Return the [x, y] coordinate for the center point of the cell that contains the specified text.  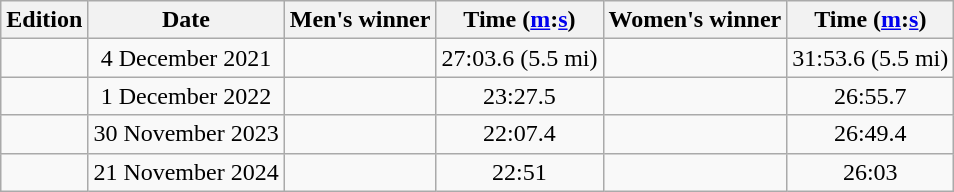
4 December 2021 [186, 58]
Men's winner [360, 20]
Edition [44, 20]
23:27.5 [520, 96]
26:55.7 [870, 96]
21 November 2024 [186, 172]
1 December 2022 [186, 96]
27:03.6 (5.5 mi) [520, 58]
26:49.4 [870, 134]
31:53.6 (5.5 mi) [870, 58]
26:03 [870, 172]
Women's winner [695, 20]
Date [186, 20]
22:07.4 [520, 134]
30 November 2023 [186, 134]
22:51 [520, 172]
